Search for the cell housing the specified text and yield its [x, y] center coordinate. 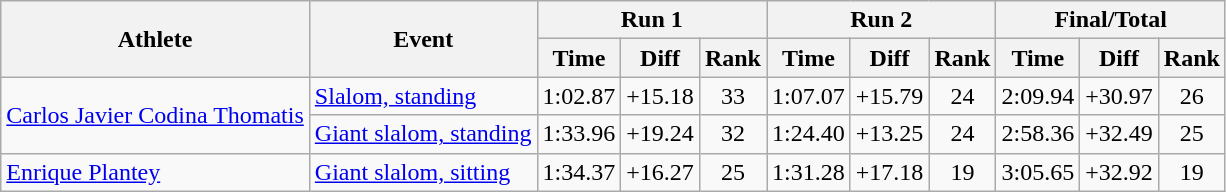
1:02.87 [579, 96]
+32.92 [1120, 172]
Athlete [156, 39]
1:33.96 [579, 134]
Giant slalom, standing [423, 134]
2:09.94 [1038, 96]
26 [1192, 96]
+32.49 [1120, 134]
3:05.65 [1038, 172]
1:31.28 [808, 172]
+19.24 [660, 134]
1:07.07 [808, 96]
2:58.36 [1038, 134]
32 [732, 134]
Enrique Plantey [156, 172]
+15.18 [660, 96]
+15.79 [890, 96]
1:34.37 [579, 172]
Carlos Javier Codina Thomatis [156, 115]
Event [423, 39]
33 [732, 96]
Run 1 [652, 20]
1:24.40 [808, 134]
+13.25 [890, 134]
+30.97 [1120, 96]
+17.18 [890, 172]
Final/Total [1110, 20]
Giant slalom, sitting [423, 172]
+16.27 [660, 172]
Slalom, standing [423, 96]
Run 2 [880, 20]
